For the text-containing cell, return its midpoint in (X, Y) coordinate format. 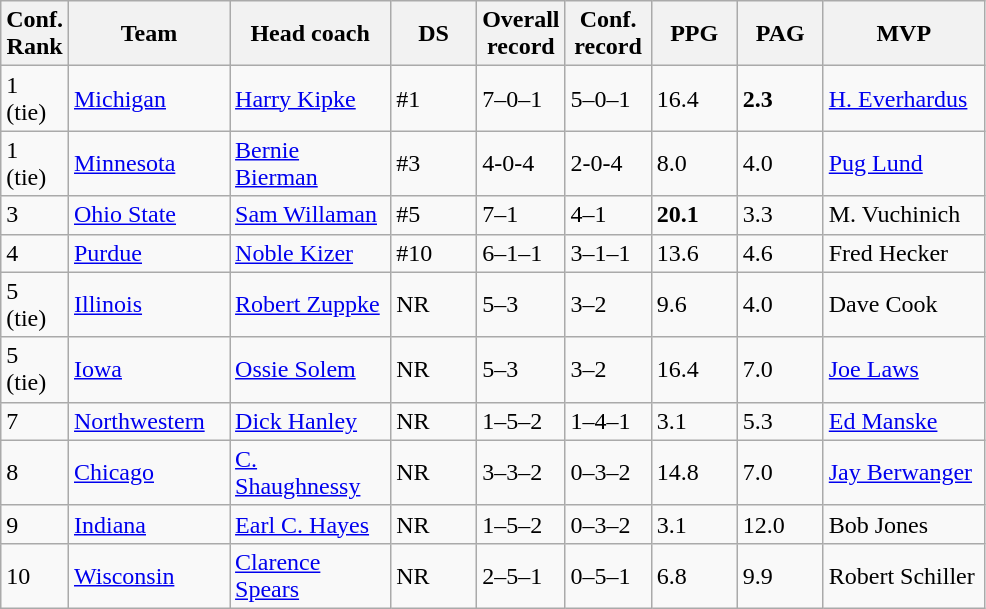
8 (35, 472)
Head coach (310, 34)
5–0–1 (608, 98)
10 (35, 576)
4.6 (780, 253)
7 (35, 421)
3 (35, 215)
#5 (434, 215)
Earl C. Hayes (310, 524)
Illinois (148, 304)
1–4–1 (608, 421)
Dick Hanley (310, 421)
Chicago (148, 472)
C. Shaughnessy (310, 472)
Clarence Spears (310, 576)
9 (35, 524)
2-0-4 (608, 164)
Iowa (148, 370)
3.3 (780, 215)
20.1 (694, 215)
M. Vuchinich (904, 215)
PPG (694, 34)
PAG (780, 34)
0–5–1 (608, 576)
14.8 (694, 472)
Overall record (521, 34)
Bernie Bierman (310, 164)
4–1 (608, 215)
Purdue (148, 253)
Sam Willaman (310, 215)
13.6 (694, 253)
Ohio State (148, 215)
2.3 (780, 98)
#1 (434, 98)
2–5–1 (521, 576)
Ossie Solem (310, 370)
7–0–1 (521, 98)
Conf. record (608, 34)
Dave Cook (904, 304)
Pug Lund (904, 164)
6–1–1 (521, 253)
Fred Hecker (904, 253)
12.0 (780, 524)
Conf. Rank (35, 34)
5.3 (780, 421)
DS (434, 34)
MVP (904, 34)
#3 (434, 164)
9.9 (780, 576)
Team (148, 34)
9.6 (694, 304)
4 (35, 253)
#10 (434, 253)
Ed Manske (904, 421)
Bob Jones (904, 524)
Joe Laws (904, 370)
H. Everhardus (904, 98)
Indiana (148, 524)
4-0-4 (521, 164)
Robert Zuppke (310, 304)
3–3–2 (521, 472)
Michigan (148, 98)
7–1 (521, 215)
Minnesota (148, 164)
6.8 (694, 576)
3–1–1 (608, 253)
Wisconsin (148, 576)
Harry Kipke (310, 98)
8.0 (694, 164)
Robert Schiller (904, 576)
Northwestern (148, 421)
Jay Berwanger (904, 472)
Noble Kizer (310, 253)
